Capture the cell that displays the provided text and extract its (X, Y) central coordinate. 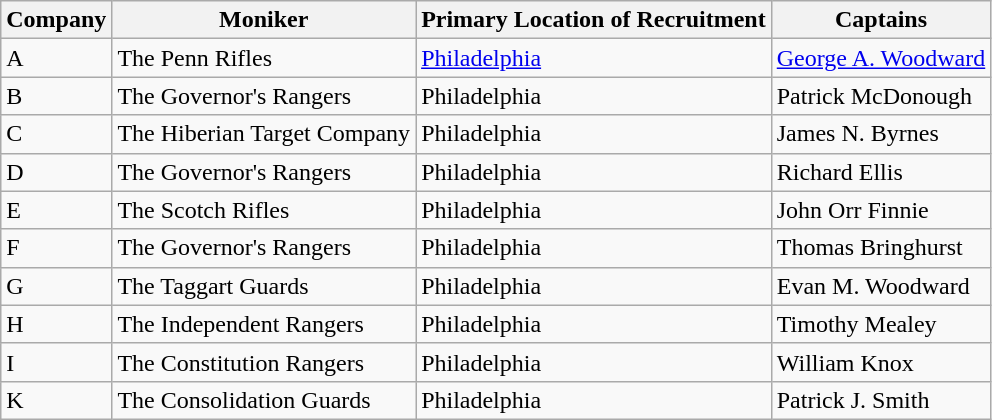
Captains (881, 20)
K (56, 400)
John Orr Finnie (881, 210)
Thomas Bringhurst (881, 248)
F (56, 248)
D (56, 172)
G (56, 286)
C (56, 134)
Patrick J. Smith (881, 400)
E (56, 210)
The Consolidation Guards (264, 400)
Moniker (264, 20)
James N. Byrnes (881, 134)
Evan M. Woodward (881, 286)
H (56, 324)
The Constitution Rangers (264, 362)
I (56, 362)
William Knox (881, 362)
Timothy Mealey (881, 324)
George A. Woodward (881, 58)
The Scotch Rifles (264, 210)
The Penn Rifles (264, 58)
The Independent Rangers (264, 324)
Patrick McDonough (881, 96)
Richard Ellis (881, 172)
Company (56, 20)
A (56, 58)
The Hiberian Target Company (264, 134)
B (56, 96)
The Taggart Guards (264, 286)
Primary Location of Recruitment (594, 20)
